Find where the given text appears and provide that cell's center as (X, Y) coordinate. 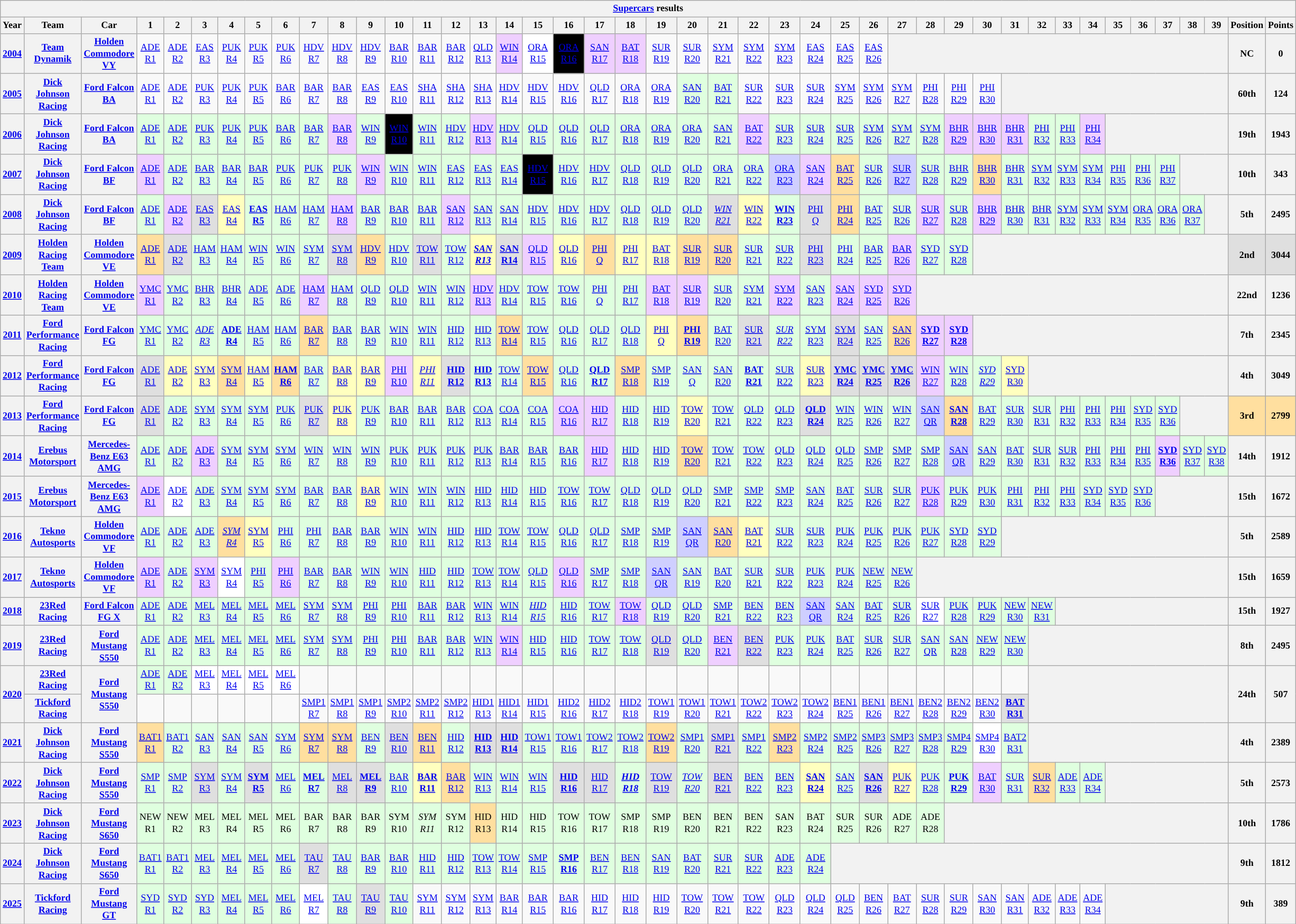
HID1R15 (538, 708)
PUKR13 (483, 456)
2005 (13, 94)
SMPR2 (178, 783)
BHRR4 (232, 295)
PUKR12 (456, 456)
2589 (1281, 537)
MELR8 (342, 783)
Ford Falcon FG X (109, 612)
SANR4 (232, 743)
1236 (1281, 295)
PUKR11 (427, 456)
2020 (13, 694)
SMP2R24 (815, 743)
BENR20 (692, 823)
2023 (13, 823)
PUKR25 (874, 537)
BARR26 (902, 255)
PHIR31 (1015, 496)
EASR14 (509, 174)
1786 (1281, 823)
SANR5 (258, 743)
SMP2R23 (785, 743)
BEN2R28 (931, 708)
YMCR24 (845, 375)
WINR25 (845, 416)
Points (1281, 25)
SHAR13 (483, 94)
SANQ (692, 375)
ORAR35 (1143, 215)
BENR18 (630, 863)
NEWR2 (178, 823)
COAR13 (483, 416)
PHIR28 (931, 94)
SMP2R25 (845, 743)
SYMR10 (399, 823)
EASR10 (399, 94)
SMP1R7 (314, 708)
SMP1R9 (371, 708)
SMP1R20 (692, 743)
EASR4 (232, 215)
WINR5 (258, 255)
1 (150, 25)
SMPR16 (568, 863)
BARR25 (874, 255)
13 (483, 25)
507 (1281, 694)
5 (258, 25)
Car (109, 25)
SMPR15 (538, 863)
2006 (13, 134)
2010 (13, 295)
2016 (13, 537)
TAUR9 (371, 903)
BHRR3 (205, 295)
HID1R13 (483, 708)
COAR16 (568, 416)
SHAR11 (427, 94)
BARR4 (232, 174)
14 (509, 25)
EASR5 (258, 215)
EASR26 (874, 53)
HID2R17 (600, 708)
27 (902, 25)
ORAR22 (753, 174)
BATR24 (815, 823)
WINR6 (286, 255)
1912 (1281, 456)
2013 (13, 416)
PHIR5 (258, 577)
SURR29 (959, 903)
124 (1281, 94)
BENR11 (427, 743)
SMP3R26 (874, 743)
16 (568, 25)
SYMR24 (845, 335)
ORAR21 (723, 174)
ADER28 (931, 823)
SANR30 (987, 903)
BEN1R25 (845, 708)
2007 (13, 174)
BATR27 (902, 903)
YMCR26 (902, 375)
29 (959, 25)
BENR9 (371, 743)
PHIR36 (1143, 174)
7 (314, 25)
SYDR37 (1193, 456)
38 (1193, 25)
2nd (1247, 255)
SMP1R8 (342, 708)
PUKR9 (371, 416)
TOWR19 (661, 783)
3044 (1281, 255)
ORAR23 (785, 174)
TOWR11 (427, 255)
2389 (1281, 743)
2573 (1281, 783)
PUKR26 (902, 537)
PHIR7 (314, 537)
WINR8 (342, 456)
1927 (1281, 612)
SANR12 (456, 215)
ADER4 (232, 335)
BEN2R29 (959, 708)
17 (600, 25)
SHAR12 (456, 94)
SYDR26 (902, 295)
14th (1247, 456)
TOW1R21 (723, 708)
2345 (1281, 335)
EASR13 (483, 174)
SYDR1 (150, 903)
ADER5 (258, 295)
SYMR25 (845, 94)
EASR24 (815, 53)
PHIR29 (959, 94)
BEN1R26 (874, 708)
EASR25 (845, 53)
NC (1247, 53)
2018 (13, 612)
HAMR4 (232, 255)
SYDR2 (178, 903)
COAR15 (538, 416)
SMPR27 (902, 456)
SYMR28 (931, 134)
ADER27 (902, 823)
7th (1247, 335)
32 (1042, 25)
0 (1281, 53)
19 (661, 25)
HDVR10 (399, 255)
TOW2R17 (600, 743)
ADER23 (785, 863)
WINR22 (753, 215)
WINR28 (959, 375)
PHIR19 (692, 335)
2008 (13, 215)
SMP1R22 (753, 743)
2024 (13, 863)
SMP2R12 (456, 708)
TAUR10 (399, 903)
BATR31 (1015, 708)
ORAR16 (568, 53)
BAT2R31 (1015, 743)
EASR12 (456, 174)
PHIR11 (427, 375)
23 (785, 25)
24 (815, 25)
36 (1143, 25)
QLDR22 (753, 416)
2799 (1281, 416)
SYDR30 (1015, 375)
SYDR3 (205, 903)
37 (1168, 25)
WINR15 (538, 783)
BARR5 (258, 174)
4 (232, 25)
HDVR7 (314, 53)
ADER6 (286, 295)
SANR31 (1015, 903)
Holden Commodore VY (109, 53)
2017 (13, 577)
1943 (1281, 134)
SURR30 (1015, 416)
PHIR23 (815, 255)
9 (371, 25)
33 (1068, 25)
389 (1281, 903)
SYDR38 (1216, 456)
BEN2R30 (987, 708)
SANR21 (723, 134)
TOW1R20 (692, 708)
NEWR1 (150, 823)
8 (342, 25)
TOW1R19 (661, 708)
Position (1247, 25)
3rd (1247, 416)
BATR22 (753, 134)
Ford Mustang GT (109, 903)
SMP1R21 (723, 743)
HID2R16 (568, 708)
SYDR34 (1093, 496)
24th (1247, 694)
Team (53, 25)
SANR17 (600, 53)
SANR29 (987, 456)
ADER24 (815, 863)
2009 (13, 255)
TOW2R22 (753, 708)
1659 (1281, 577)
15 (538, 25)
SMP2R10 (399, 708)
QLDR9 (371, 295)
HID1R14 (509, 708)
BENR17 (600, 863)
PUKR30 (987, 496)
343 (1281, 174)
ORAR20 (692, 134)
2011 (13, 335)
SMP2R11 (427, 708)
TOW2R24 (815, 708)
SMP4R30 (987, 743)
EASR9 (371, 94)
2021 (13, 743)
WINR21 (723, 215)
34 (1093, 25)
25 (845, 25)
2015 (13, 496)
28 (931, 25)
BARR3 (205, 174)
Year (13, 25)
SYDR25 (874, 295)
COAR14 (509, 416)
WINR7 (314, 456)
ADER32 (1042, 903)
2012 (13, 375)
2019 (13, 645)
8th (1247, 645)
30 (987, 25)
Supercars results (648, 8)
TAUR7 (314, 863)
SMPR28 (931, 456)
SANR3 (205, 743)
HAMR3 (205, 255)
SMP3R27 (902, 743)
39 (1216, 25)
SMPR22 (753, 496)
QLDR13 (483, 53)
NEWR31 (1042, 612)
11 (427, 25)
2004 (13, 53)
TOW2R18 (630, 743)
BEN1R27 (902, 708)
HDVR8 (342, 53)
BENR26 (874, 903)
PHIR37 (1168, 174)
60th (1247, 94)
SMPR17 (600, 577)
35 (1118, 25)
PUKR10 (399, 456)
22 (753, 25)
2014 (13, 456)
21 (723, 25)
18 (630, 25)
QLDR10 (399, 295)
PHIR30 (987, 94)
NEWR25 (874, 577)
TOW2R19 (661, 743)
HID2R18 (630, 708)
3 (205, 25)
2022 (13, 783)
SMPR1 (150, 783)
10 (399, 25)
TOW1R15 (538, 743)
BENR10 (399, 743)
WINR23 (785, 215)
6 (286, 25)
19th (1247, 134)
1812 (1281, 863)
3049 (1281, 375)
1672 (1281, 496)
ORAR37 (1193, 215)
Team Dynamik (53, 53)
NEWR29 (987, 645)
26 (874, 25)
2 (178, 25)
12 (456, 25)
20 (692, 25)
BATR29 (987, 416)
SYMR13 (483, 903)
WINR26 (874, 416)
TOW1R16 (568, 743)
MELR9 (371, 783)
SMP4R29 (959, 743)
2025 (13, 903)
NEWR26 (902, 577)
ORAR15 (538, 53)
SMP3R28 (931, 743)
ORAR36 (1168, 215)
YMCR25 (874, 375)
TOWR12 (456, 255)
SMPR26 (874, 456)
HDVR12 (456, 134)
SMPR23 (785, 496)
22nd (1247, 295)
31 (1015, 25)
TOW2R23 (785, 708)
